Determine the [x, y] coordinate at the center of the cell enclosing the given text.  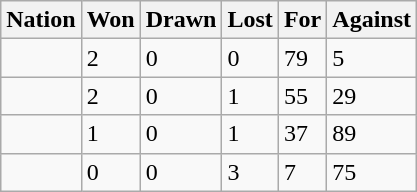
Nation [41, 20]
89 [372, 134]
55 [302, 96]
75 [372, 172]
For [302, 20]
Against [372, 20]
Won [110, 20]
29 [372, 96]
79 [302, 58]
3 [250, 172]
5 [372, 58]
7 [302, 172]
Drawn [181, 20]
Lost [250, 20]
37 [302, 134]
